Identify which cell holds the provided text, then report its [X, Y] central coordinate. 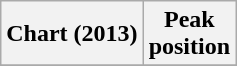
Peakposition [189, 34]
Chart (2013) [72, 34]
